Provide the [x, y] coordinate of the cell's center where the given text is located.  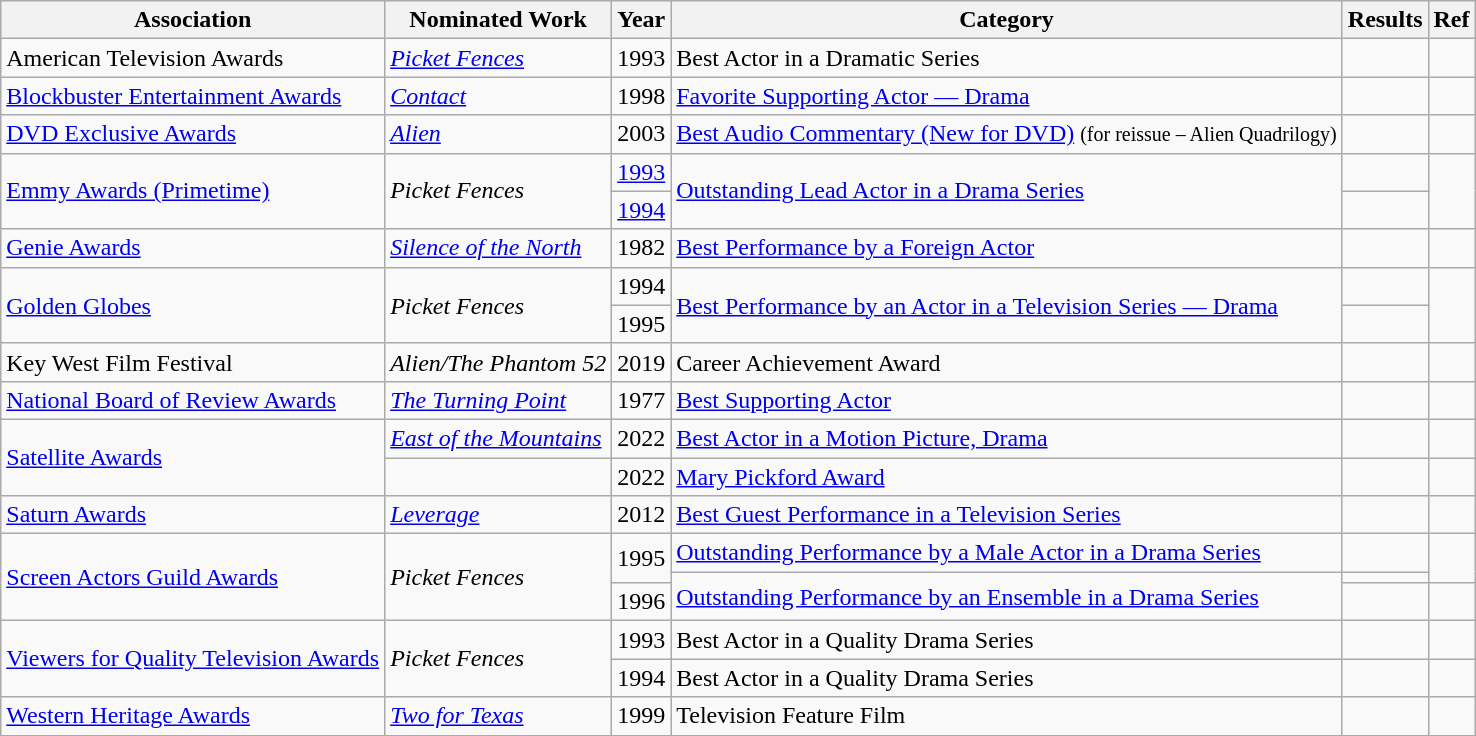
Favorite Supporting Actor — Drama [1007, 96]
Western Heritage Awards [193, 716]
1996 [642, 602]
East of the Mountains [498, 438]
Silence of the North [498, 248]
Association [193, 20]
Outstanding Performance by a Male Actor in a Drama Series [1007, 553]
Screen Actors Guild Awards [193, 578]
Genie Awards [193, 248]
Alien [498, 134]
2019 [642, 362]
American Television Awards [193, 58]
Best Audio Commentary (New for DVD) (for reissue – Alien Quadrilogy) [1007, 134]
1982 [642, 248]
Golden Globes [193, 305]
Best Performance by a Foreign Actor [1007, 248]
Year [642, 20]
Television Feature Film [1007, 716]
Outstanding Performance by an Ensemble in a Drama Series [1007, 596]
Best Actor in a Dramatic Series [1007, 58]
Emmy Awards (Primetime) [193, 191]
Leverage [498, 515]
Nominated Work [498, 20]
Satellite Awards [193, 457]
1977 [642, 400]
Mary Pickford Award [1007, 477]
The Turning Point [498, 400]
2003 [642, 134]
Two for Texas [498, 716]
Category [1007, 20]
Blockbuster Entertainment Awards [193, 96]
1999 [642, 716]
Best Supporting Actor [1007, 400]
Career Achievement Award [1007, 362]
1998 [642, 96]
Ref [1452, 20]
National Board of Review Awards [193, 400]
Outstanding Lead Actor in a Drama Series [1007, 191]
Key West Film Festival [193, 362]
Best Guest Performance in a Television Series [1007, 515]
Contact [498, 96]
Results [1385, 20]
Viewers for Quality Television Awards [193, 659]
Saturn Awards [193, 515]
Best Performance by an Actor in a Television Series — Drama [1007, 305]
Best Actor in a Motion Picture, Drama [1007, 438]
2012 [642, 515]
DVD Exclusive Awards [193, 134]
Alien/The Phantom 52 [498, 362]
